Detect which cell encompasses the target text, then output its (x, y) center coordinate. 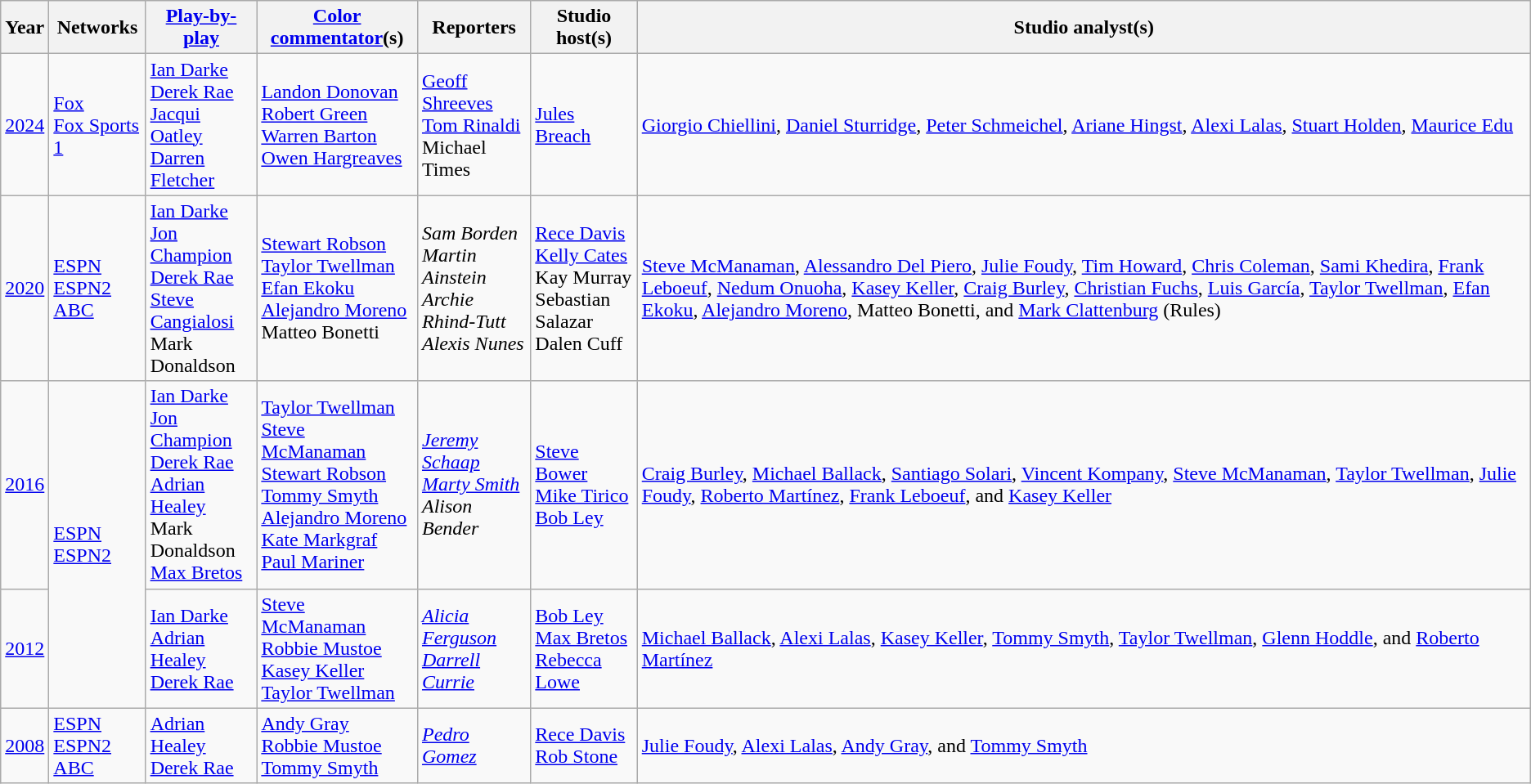
Geoff ShreevesTom RinaldiMichael Times (474, 124)
Bob LeyMax BretosRebecca Lowe (584, 648)
2020 (25, 288)
Stewart RobsonTaylor TwellmanEfan EkokuAlejandro MorenoMatteo Bonetti (337, 288)
FoxFox Sports 1 (97, 124)
Alicia FergusonDarrell Currie (474, 648)
ESPNESPN2 (97, 544)
Ian DarkeJon ChampionDerek RaeAdrian HealeyMark DonaldsonMax Bretos (201, 485)
Landon DonovanRobert GreenWarren BartonOwen Hargreaves (337, 124)
Andy GrayRobbie MustoeTommy Smyth (337, 746)
Steve BowerMike TiricoBob Ley (584, 485)
2008 (25, 746)
Michael Ballack, Alexi Lalas, Kasey Keller, Tommy Smyth, Taylor Twellman, Glenn Hoddle, and Roberto Martínez (1084, 648)
Rece DavisRob Stone (584, 746)
Ian DarkeAdrian HealeyDerek Rae (201, 648)
Pedro Gomez (474, 746)
Julie Foudy, Alexi Lalas, Andy Gray, and Tommy Smyth (1084, 746)
2016 (25, 485)
Jules Breach (584, 124)
Reporters (474, 28)
Studio host(s) (584, 28)
Jeremy SchaapMarty SmithAlison Bender (474, 485)
Taylor TwellmanSteve McManamanStewart RobsonTommy SmythAlejandro MorenoKate MarkgrafPaul Mariner (337, 485)
Year (25, 28)
Play-by-play (201, 28)
Ian DarkeJon ChampionDerek RaeSteve CangialosiMark Donaldson (201, 288)
2024 (25, 124)
Giorgio Chiellini, Daniel Sturridge, Peter Schmeichel, Ariane Hingst, Alexi Lalas, Stuart Holden, Maurice Edu (1084, 124)
Steve McManamanRobbie MustoeKasey KellerTaylor Twellman (337, 648)
Color commentator(s) (337, 28)
Rece DavisKelly CatesKay MurraySebastian SalazarDalen Cuff (584, 288)
2012 (25, 648)
Networks (97, 28)
Adrian HealeyDerek Rae (201, 746)
Studio analyst(s) (1084, 28)
Sam BordenMartin AinsteinArchie Rhind-TuttAlexis Nunes (474, 288)
Ian DarkeDerek RaeJacqui OatleyDarren Fletcher (201, 124)
